Return (x, y) of the center of cell containing provided text 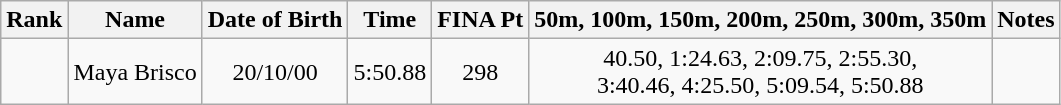
Rank (34, 20)
Maya Brisco (135, 72)
50m, 100m, 150m, 200m, 250m, 300m, 350m (760, 20)
298 (480, 72)
40.50, 1:24.63, 2:09.75, 2:55.30,3:40.46, 4:25.50, 5:09.54, 5:50.88 (760, 72)
20/10/00 (275, 72)
Time (390, 20)
Notes (1026, 20)
Name (135, 20)
Date of Birth (275, 20)
FINA Pt (480, 20)
5:50.88 (390, 72)
